Determine the [X, Y] coordinate at the center of the cell enclosing the given text.  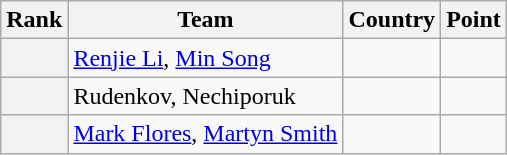
Point [474, 20]
Country [392, 20]
Rudenkov, Nechiporuk [206, 96]
Renjie Li, Min Song [206, 58]
Mark Flores, Martyn Smith [206, 134]
Rank [34, 20]
Team [206, 20]
